Return (X, Y) of the center of cell containing provided text 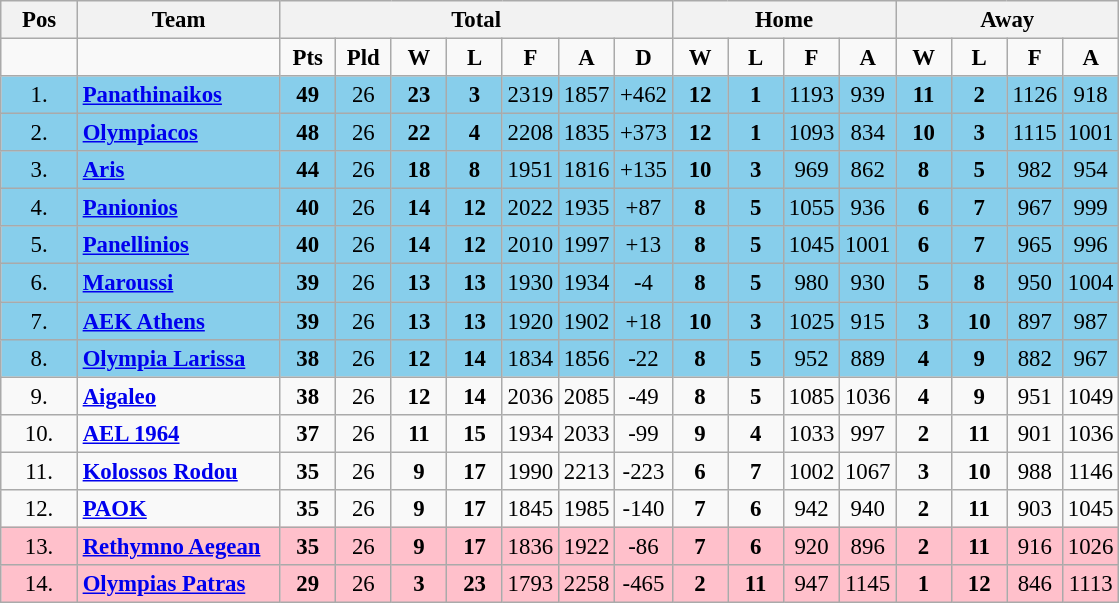
951 (1035, 396)
Aigaleo (178, 396)
1816 (586, 170)
+462 (644, 95)
1004 (1091, 283)
969 (811, 170)
2085 (586, 396)
1093 (811, 133)
936 (868, 208)
7. (40, 321)
Panionios (178, 208)
920 (811, 546)
996 (1091, 245)
Kolossos Rodou (178, 471)
Olympias Patras (178, 584)
Pld (364, 58)
947 (811, 584)
1026 (1091, 546)
1055 (811, 208)
Total (476, 20)
999 (1091, 208)
930 (868, 283)
1. (40, 95)
2213 (586, 471)
12. (40, 509)
1025 (811, 321)
1835 (586, 133)
1935 (586, 208)
1033 (811, 433)
915 (868, 321)
1793 (530, 584)
29 (308, 584)
+13 (644, 245)
889 (868, 358)
Aris (178, 170)
2319 (530, 95)
3. (40, 170)
1002 (811, 471)
942 (811, 509)
965 (1035, 245)
987 (1091, 321)
1067 (868, 471)
1922 (586, 546)
988 (1035, 471)
Pos (40, 20)
939 (868, 95)
5. (40, 245)
1126 (1035, 95)
11. (40, 471)
1845 (530, 509)
Olympiacos (178, 133)
882 (1035, 358)
+135 (644, 170)
1834 (530, 358)
AEL 1964 (178, 433)
1997 (586, 245)
1856 (586, 358)
1920 (530, 321)
862 (868, 170)
37 (308, 433)
901 (1035, 433)
2208 (530, 133)
1902 (586, 321)
-465 (644, 584)
1857 (586, 95)
1836 (530, 546)
D (644, 58)
Panellinios (178, 245)
Team (178, 20)
9. (40, 396)
Away (1008, 20)
10. (40, 433)
952 (811, 358)
-223 (644, 471)
Maroussi (178, 283)
997 (868, 433)
1930 (530, 283)
6. (40, 283)
896 (868, 546)
48 (308, 133)
954 (1091, 170)
-49 (644, 396)
Rethymno Aegean (178, 546)
AEK Athens (178, 321)
49 (308, 95)
1990 (530, 471)
846 (1035, 584)
1146 (1091, 471)
1113 (1091, 584)
+18 (644, 321)
8. (40, 358)
940 (868, 509)
+373 (644, 133)
-99 (644, 433)
2010 (530, 245)
1049 (1091, 396)
1193 (811, 95)
982 (1035, 170)
15 (475, 433)
1145 (868, 584)
-140 (644, 509)
2. (40, 133)
22 (419, 133)
950 (1035, 283)
Pts (308, 58)
903 (1035, 509)
980 (811, 283)
2258 (586, 584)
-22 (644, 358)
13. (40, 546)
1085 (811, 396)
+87 (644, 208)
918 (1091, 95)
1951 (530, 170)
-86 (644, 546)
Olympia Larissa (178, 358)
-4 (644, 283)
2022 (530, 208)
1115 (1035, 133)
916 (1035, 546)
2036 (530, 396)
897 (1035, 321)
4. (40, 208)
44 (308, 170)
834 (868, 133)
PAOK (178, 509)
Home (784, 20)
2033 (586, 433)
14. (40, 584)
18 (419, 170)
1985 (586, 509)
Panathinaikos (178, 95)
